Output the [x, y] coordinate of the center of the cell containing the given text.  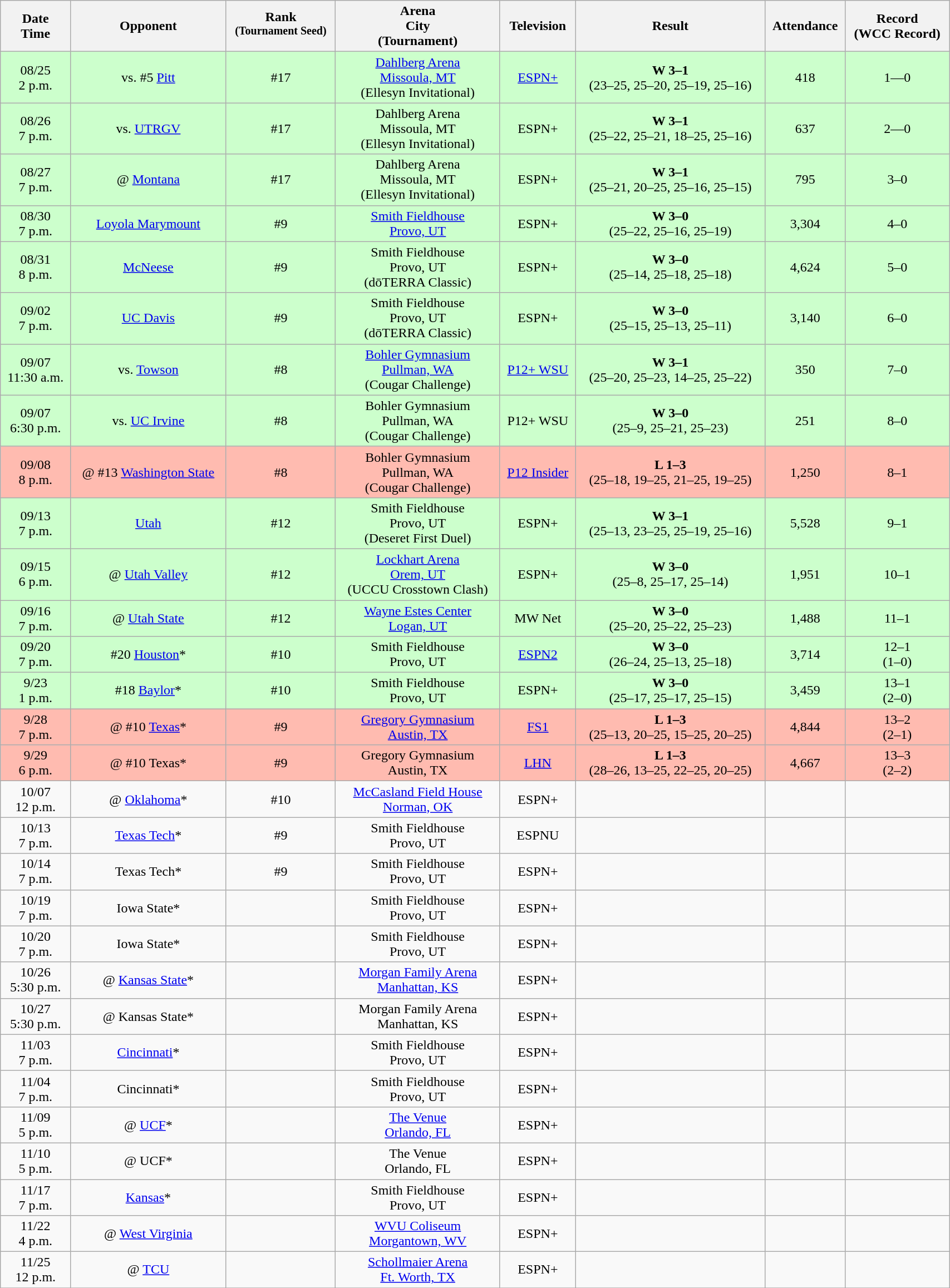
11/2512 p.m. [36, 1270]
8–0 [897, 421]
9/287 p.m. [36, 727]
Result [670, 26]
W 3–1(25–13, 23–25, 25–19, 25–16) [670, 523]
WVU ColiseumMorgantown, WV [417, 1234]
09/088 p.m. [36, 472]
Utah [148, 523]
3,304 [805, 224]
2—0 [897, 129]
11/047 p.m. [36, 1088]
@ Oklahoma* [148, 799]
Loyola Marymount [148, 224]
3,459 [805, 691]
Rank(Tournament Seed) [280, 26]
@ TCU [148, 1270]
Schollmaier ArenaFt. Worth, TX [417, 1270]
Kansas* [148, 1197]
Television [538, 26]
4,844 [805, 727]
11/037 p.m. [36, 1053]
09/076:30 p.m. [36, 421]
W 3–0(25–8, 25–17, 25–14) [670, 574]
11/095 p.m. [36, 1125]
5,528 [805, 523]
vs. Towson [148, 369]
13–3(2–2) [897, 763]
08/318 p.m. [36, 267]
@ Utah Valley [148, 574]
W 3–0(25–22, 25–16, 25–19) [670, 224]
10/207 p.m. [36, 944]
9/231 p.m. [36, 691]
09/137 p.m. [36, 523]
1,250 [805, 472]
1—0 [897, 77]
W 3–0(25–20, 25–22, 25–23) [670, 618]
10–1 [897, 574]
Lockhart ArenaOrem, UT(UCCU Crosstown Clash) [417, 574]
L 1–3(28–26, 13–25, 22–25, 20–25) [670, 763]
FS1 [538, 727]
350 [805, 369]
10/275:30 p.m. [36, 1016]
13–1(2–0) [897, 691]
MW Net [538, 618]
W 3–0(25–15, 25–13, 25–11) [670, 318]
08/307 p.m. [36, 224]
09/0711:30 a.m. [36, 369]
09/207 p.m. [36, 654]
1,488 [805, 618]
DateTime [36, 26]
@ West Virginia [148, 1234]
4–0 [897, 224]
11/224 p.m. [36, 1234]
11/177 p.m. [36, 1197]
9/296 p.m. [36, 763]
08/277 p.m. [36, 180]
Opponent [148, 26]
3–0 [897, 180]
10/147 p.m. [36, 871]
W 3–1 (23–25, 25–20, 25–19, 25–16) [670, 77]
418 [805, 77]
13–2(2–1) [897, 727]
10/197 p.m. [36, 908]
UC Davis [148, 318]
ArenaCity(Tournament) [417, 26]
Attendance [805, 26]
09/167 p.m. [36, 618]
10/0712 p.m. [36, 799]
L 1–3(25–13, 20–25, 15–25, 20–25) [670, 727]
#18 Baylor* [148, 691]
Wayne Estes CenterLogan, UT [417, 618]
W 3–1 (25–21, 20–25, 25–16, 25–15) [670, 180]
W 3–0(25–14, 25–18, 25–18) [670, 267]
1,951 [805, 574]
McNeese [148, 267]
10/265:30 p.m. [36, 980]
ESPNU [538, 836]
W 3–0 (26–24, 25–13, 25–18) [670, 654]
5–0 [897, 267]
L 1–3(25–18, 19–25, 21–25, 19–25) [670, 472]
@ Utah State [148, 618]
6–0 [897, 318]
4,624 [805, 267]
W 3–1 (25–20, 25–23, 14–25, 25–22) [670, 369]
08/252 p.m. [36, 77]
3,140 [805, 318]
ESPN2 [538, 654]
9–1 [897, 523]
11/105 p.m. [36, 1161]
Smith FieldhouseProvo, UT(Deseret First Duel) [417, 523]
637 [805, 129]
7–0 [897, 369]
795 [805, 180]
12–1(1–0) [897, 654]
08/267 p.m. [36, 129]
251 [805, 421]
3,714 [805, 654]
McCasland Field HouseNorman, OK [417, 799]
W 3–1 (25–22, 25–21, 18–25, 25–16) [670, 129]
09/027 p.m. [36, 318]
LHN [538, 763]
Record(WCC Record) [897, 26]
W 3–0 (25–17, 25–17, 25–15) [670, 691]
@ #13 Washington State [148, 472]
vs. #5 Pitt [148, 77]
vs. UTRGV [148, 129]
#20 Houston* [148, 654]
8–1 [897, 472]
W 3–0(25–9, 25–21, 25–23) [670, 421]
@ Montana [148, 180]
11–1 [897, 618]
10/137 p.m. [36, 836]
09/156 p.m. [36, 574]
P12 Insider [538, 472]
vs. UC Irvine [148, 421]
4,667 [805, 763]
